From the cell containing the given text, extract its center point as [x, y] coordinate. 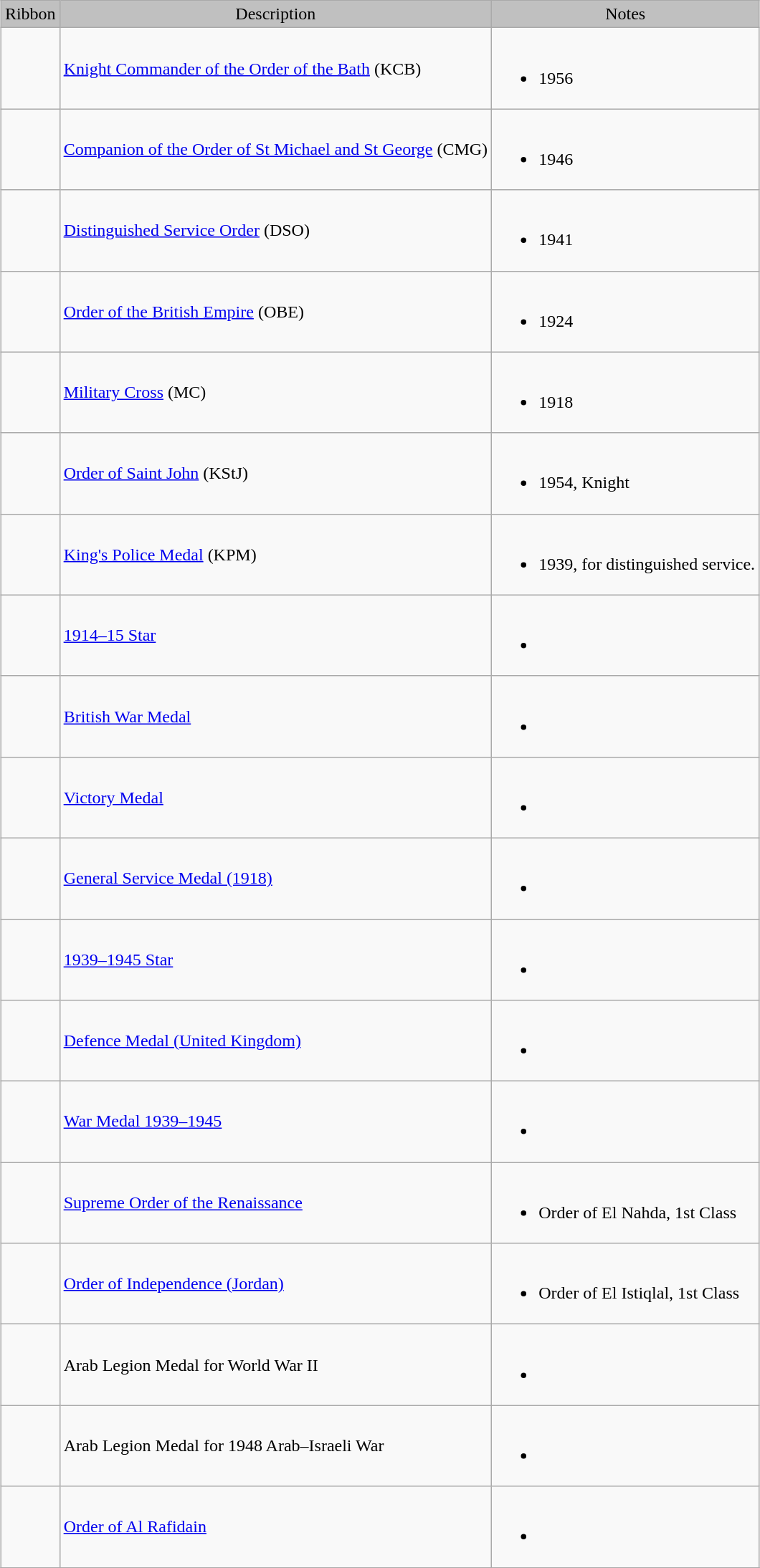
Order of El Nahda, 1st Class [625, 1203]
Distinguished Service Order (DSO) [275, 231]
Arab Legion Medal for 1948 Arab–Israeli War [275, 1446]
King's Police Medal (KPM) [275, 555]
Companion of the Order of St Michael and St George (CMG) [275, 149]
Order of El Istiqlal, 1st Class [625, 1284]
1914–15 Star [275, 635]
Order of Saint John (KStJ) [275, 473]
Arab Legion Medal for World War II [275, 1364]
Ribbon [30, 14]
1941 [625, 231]
1939, for distinguished service. [625, 555]
1918 [625, 393]
British War Medal [275, 717]
Military Cross (MC) [275, 393]
1946 [625, 149]
War Medal 1939–1945 [275, 1122]
Notes [625, 14]
Order of Independence (Jordan) [275, 1284]
1939–1945 Star [275, 959]
Description [275, 14]
Victory Medal [275, 797]
Order of Al Rafidain [275, 1526]
1924 [625, 311]
Knight Commander of the Order of the Bath (KCB) [275, 69]
Supreme Order of the Renaissance [275, 1203]
1954, Knight [625, 473]
1956 [625, 69]
General Service Medal (1918) [275, 879]
Defence Medal (United Kingdom) [275, 1041]
Order of the British Empire (OBE) [275, 311]
